Pinpoint the cell where the given text exists, returning its (x, y) midpoint coordinate. 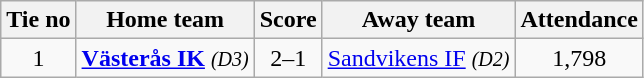
Västerås IK (D3) (165, 58)
Away team (418, 20)
1 (38, 58)
Sandvikens IF (D2) (418, 58)
Attendance (579, 20)
Tie no (38, 20)
2–1 (288, 58)
Score (288, 20)
Home team (165, 20)
1,798 (579, 58)
